Extract the [X, Y] coordinate from the center of the cell holding the provided text.  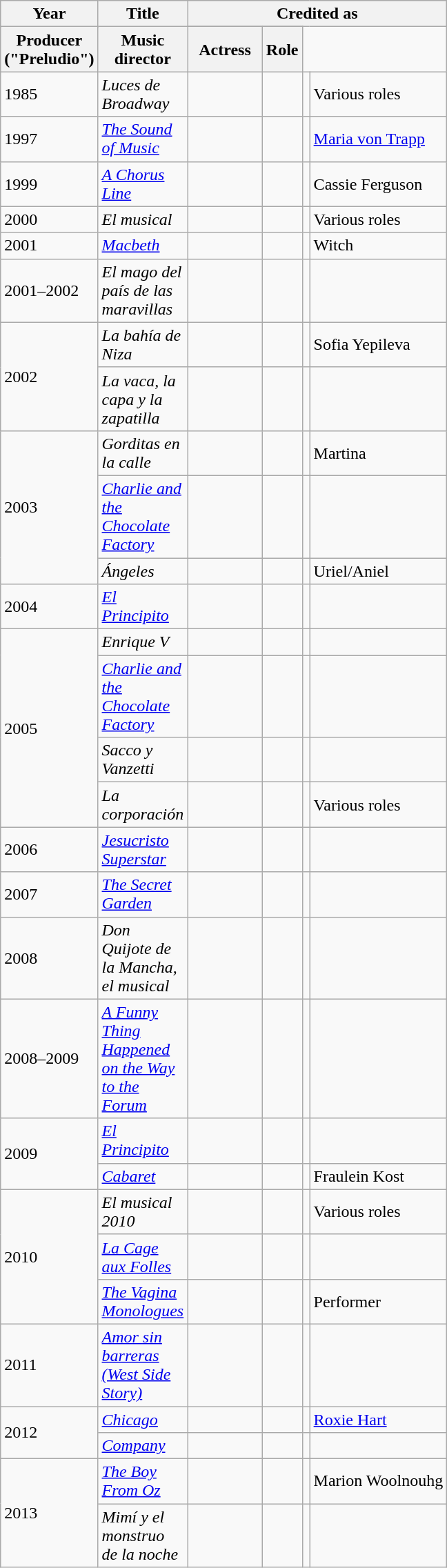
Cassie Ferguson [378, 183]
Year [50, 14]
1999 [50, 183]
The Secret Garden [143, 894]
Gorditas en la calle [143, 453]
La bahía de Niza [143, 345]
Martina [378, 453]
2008–2009 [50, 1058]
2008 [50, 957]
Cabaret [143, 1176]
2007 [50, 894]
La vaca, la capa y la zapatilla [143, 399]
Uriel/Aniel [378, 570]
Role [282, 50]
Sofia Yepileva [378, 345]
1997 [50, 139]
Performer [378, 1301]
El mago del país de las maravillas [143, 290]
Ángeles [143, 570]
2012 [50, 1432]
Witch [378, 246]
Company [143, 1446]
2000 [50, 219]
Enrique V [143, 642]
Amor sin barreras (West Side Story) [143, 1364]
1985 [50, 94]
Music director [143, 50]
A Chorus Line [143, 183]
2004 [50, 607]
Macbeth [143, 246]
2003 [50, 507]
La Cage aux Folles [143, 1257]
Luces de Broadway [143, 94]
Maria von Trapp [378, 139]
El musical [143, 219]
Don Quijote de la Mancha, el musical [143, 957]
2009 [50, 1153]
Actress [225, 50]
Producer ("Preludio") [50, 50]
Jesucristo Superstar [143, 850]
Mimí y el monstruo de la noche [143, 1536]
Chicago [143, 1419]
Title [143, 14]
2002 [50, 377]
2005 [50, 728]
Fraulein Kost [378, 1176]
2001 [50, 246]
La corporación [143, 804]
Credited as [317, 14]
2001–2002 [50, 290]
The Sound of Music [143, 139]
2010 [50, 1257]
Marion Woolnouhg [378, 1482]
The Vagina Monologues [143, 1301]
2013 [50, 1514]
2006 [50, 850]
2011 [50, 1364]
Sacco y Vanzetti [143, 760]
A Funny Thing Happened on the Way to the Forum [143, 1058]
Roxie Hart [378, 1419]
El musical 2010 [143, 1211]
The Boy From Oz [143, 1482]
